Search for the cell housing the specified text and yield its [x, y] center coordinate. 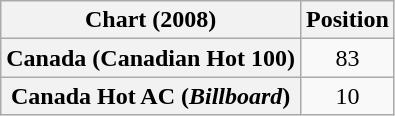
Position [348, 20]
Chart (2008) [151, 20]
83 [348, 58]
Canada (Canadian Hot 100) [151, 58]
10 [348, 96]
Canada Hot AC (Billboard) [151, 96]
